Capture the cell that displays the provided text and extract its [X, Y] central coordinate. 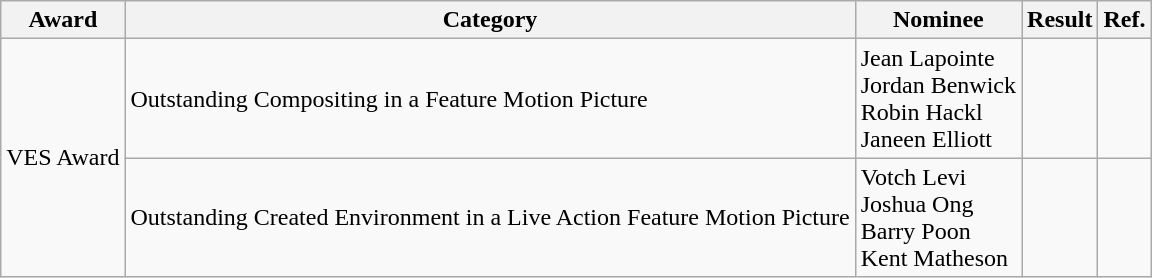
Nominee [938, 20]
Outstanding Created Environment in a Live Action Feature Motion Picture [490, 218]
VES Award [63, 158]
Award [63, 20]
Outstanding Compositing in a Feature Motion Picture [490, 98]
Ref. [1124, 20]
Result [1060, 20]
Jean LapointeJordan BenwickRobin HacklJaneen Elliott [938, 98]
Category [490, 20]
Votch Levi Joshua Ong Barry Poon Kent Matheson [938, 218]
